Identify which cell holds the provided text, then report its (X, Y) central coordinate. 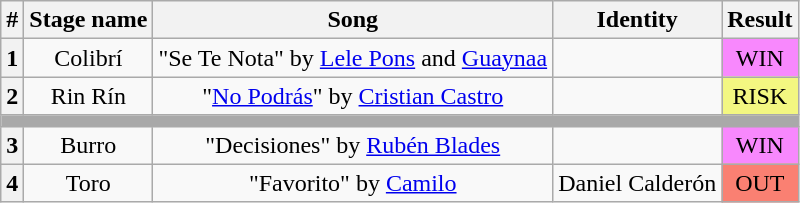
1 (12, 58)
RISK (760, 96)
Result (760, 20)
Burro (88, 145)
Toro (88, 183)
Song (353, 20)
OUT (760, 183)
Identity (638, 20)
"Decisiones" by Rubén Blades (353, 145)
2 (12, 96)
3 (12, 145)
# (12, 20)
4 (12, 183)
Colibrí (88, 58)
"No Podrás" by Cristian Castro (353, 96)
Rin Rín (88, 96)
"Se Te Nota" by Lele Pons and Guaynaa (353, 58)
Stage name (88, 20)
"Favorito" by Camilo (353, 183)
Daniel Calderón (638, 183)
